Return the (x, y) coordinate for the center point of the cell that contains the specified text.  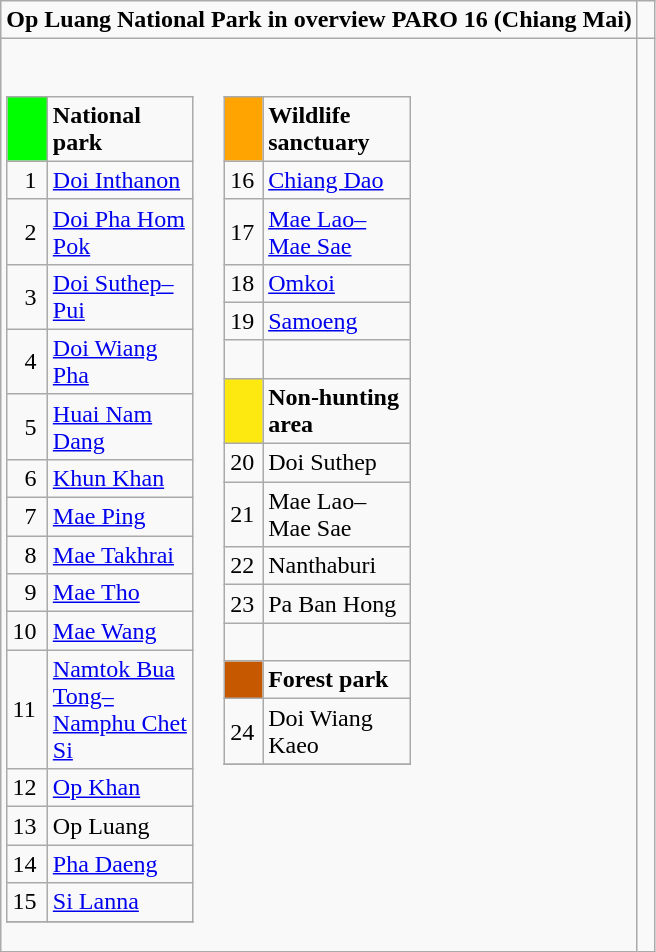
Namtok Bua Tong–Namphu Chet Si (120, 710)
8 (27, 555)
Si Lanna (120, 902)
Doi Pha Hom Pok (120, 232)
Forest park (337, 680)
4 (27, 362)
19 (244, 321)
Non-hunting area (337, 410)
Wildlife sanctuary (337, 128)
Op Luang National Park in overview PARO 16 (Chiang Mai) (320, 20)
National park (120, 128)
Doi Wiang Pha (120, 362)
Khun Khan (120, 478)
Op Luang (120, 826)
Mae Takhrai (120, 555)
Doi Suthep (337, 463)
20 (244, 463)
Nanthaburi (337, 566)
Chiang Dao (337, 180)
16 (244, 180)
Pa Ban Hong (337, 604)
6 (27, 478)
21 (244, 514)
Mae Tho (120, 593)
Mae Wang (120, 631)
1 (27, 180)
17 (244, 232)
18 (244, 283)
3 (27, 296)
5 (27, 426)
9 (27, 593)
Doi Inthanon (120, 180)
12 (27, 788)
Mae Ping (120, 517)
Samoeng (337, 321)
22 (244, 566)
Huai Nam Dang (120, 426)
Pha Daeng (120, 864)
Op Khan (120, 788)
7 (27, 517)
Omkoi (337, 283)
13 (27, 826)
10 (27, 631)
15 (27, 902)
14 (27, 864)
2 (27, 232)
Doi Suthep–Pui (120, 296)
11 (27, 710)
Doi Wiang Kaeo (337, 732)
24 (244, 732)
23 (244, 604)
